Locate the cell with the specified text and output its (x, y) center coordinate. 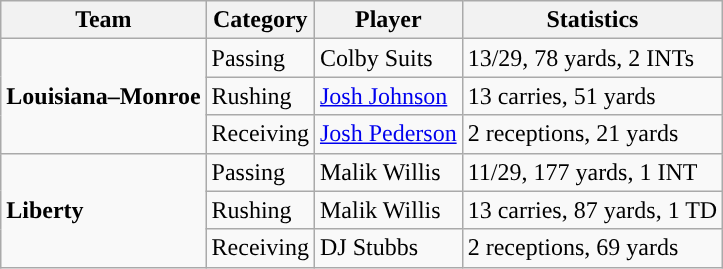
Josh Johnson (388, 96)
Liberty (104, 210)
13 carries, 51 yards (592, 96)
Player (388, 20)
2 receptions, 21 yards (592, 134)
Josh Pederson (388, 134)
Louisiana–Monroe (104, 96)
13 carries, 87 yards, 1 TD (592, 210)
Colby Suits (388, 58)
DJ Stubbs (388, 248)
13/29, 78 yards, 2 INTs (592, 58)
Team (104, 20)
Statistics (592, 20)
11/29, 177 yards, 1 INT (592, 172)
Category (260, 20)
2 receptions, 69 yards (592, 248)
